Find where the given text appears and provide that cell's center as [x, y] coordinate. 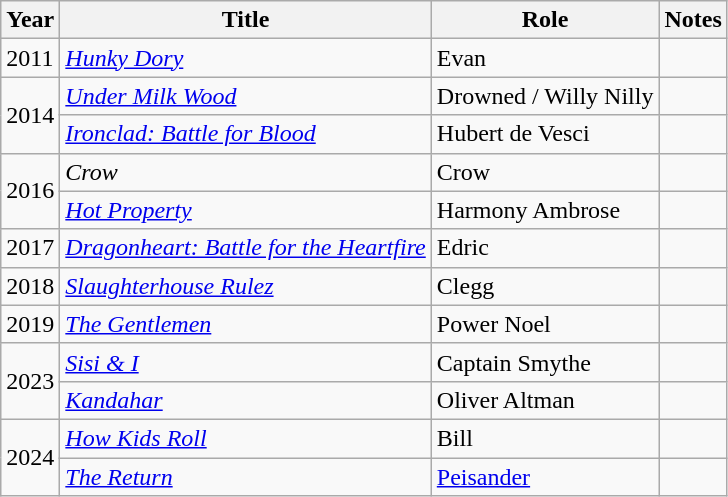
The Return [246, 477]
Kandahar [246, 400]
Hot Property [246, 210]
2011 [30, 58]
Ironclad: Battle for Blood [246, 134]
2017 [30, 248]
2018 [30, 286]
How Kids Roll [246, 438]
Power Noel [545, 324]
Bill [545, 438]
2024 [30, 457]
Title [246, 20]
Harmony Ambrose [545, 210]
Peisander [545, 477]
Role [545, 20]
Clegg [545, 286]
Captain Smythe [545, 362]
Oliver Altman [545, 400]
Notes [693, 20]
Dragonheart: Battle for the Heartfire [246, 248]
2014 [30, 115]
Drowned / Willy Nilly [545, 96]
Under Milk Wood [246, 96]
Sisi & I [246, 362]
Edric [545, 248]
Evan [545, 58]
2016 [30, 191]
Slaughterhouse Rulez [246, 286]
Year [30, 20]
Hunky Dory [246, 58]
2023 [30, 381]
The Gentlemen [246, 324]
Hubert de Vesci [545, 134]
2019 [30, 324]
